Return (x, y) of the center of cell containing provided text 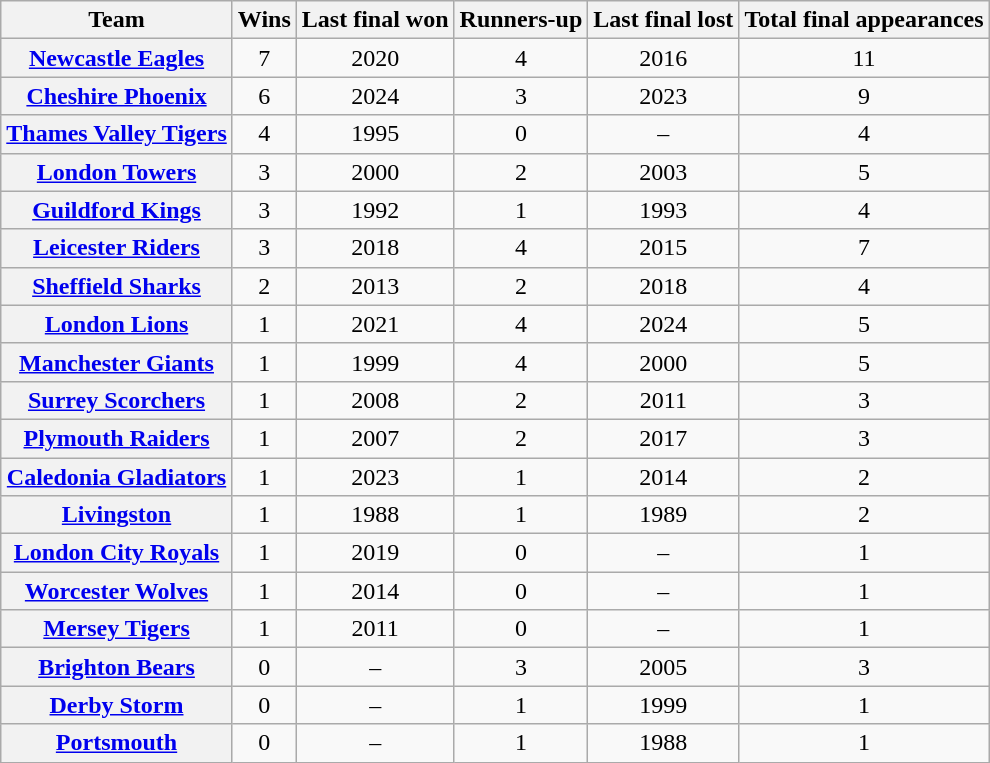
2017 (664, 438)
Wins (264, 20)
6 (264, 96)
Runners-up (521, 20)
2021 (375, 324)
1992 (375, 210)
Guildford Kings (117, 210)
London Towers (117, 172)
2003 (664, 172)
2005 (664, 667)
Last final won (375, 20)
London City Royals (117, 553)
Plymouth Raiders (117, 438)
Livingston (117, 515)
2020 (375, 58)
Thames Valley Tigers (117, 134)
Derby Storm (117, 705)
2008 (375, 400)
Leicester Riders (117, 248)
1989 (664, 515)
2016 (664, 58)
Caledonia Gladiators (117, 477)
Last final lost (664, 20)
Brighton Bears (117, 667)
Portsmouth (117, 743)
Total final appearances (864, 20)
2015 (664, 248)
Newcastle Eagles (117, 58)
Worcester Wolves (117, 591)
2019 (375, 553)
Team (117, 20)
1993 (664, 210)
Surrey Scorchers (117, 400)
11 (864, 58)
1995 (375, 134)
Manchester Giants (117, 362)
9 (864, 96)
Mersey Tigers (117, 629)
2013 (375, 286)
Cheshire Phoenix (117, 96)
London Lions (117, 324)
Sheffield Sharks (117, 286)
2007 (375, 438)
